Provide the (x, y) coordinate of the cell's center where the given text is located.  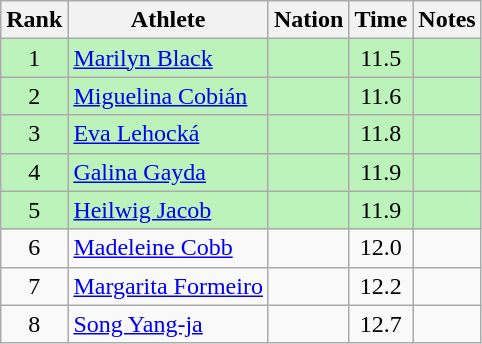
Nation (308, 20)
12.2 (381, 286)
Miguelina Cobián (168, 96)
Marilyn Black (168, 58)
7 (34, 286)
4 (34, 172)
8 (34, 324)
Athlete (168, 20)
Notes (447, 20)
Madeleine Cobb (168, 248)
12.0 (381, 248)
3 (34, 134)
1 (34, 58)
Heilwig Jacob (168, 210)
Time (381, 20)
Margarita Formeiro (168, 286)
Rank (34, 20)
Eva Lehocká (168, 134)
5 (34, 210)
6 (34, 248)
11.8 (381, 134)
12.7 (381, 324)
Song Yang-ja (168, 324)
11.5 (381, 58)
Galina Gayda (168, 172)
2 (34, 96)
11.6 (381, 96)
